Locate the cell with the specified text and output its [X, Y] center coordinate. 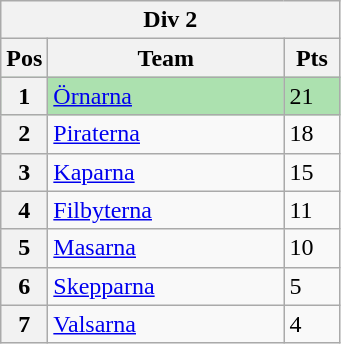
Div 2 [170, 20]
7 [24, 324]
Filbyterna [166, 210]
Pts [312, 58]
Pos [24, 58]
21 [312, 96]
1 [24, 96]
6 [24, 286]
15 [312, 172]
Piraterna [166, 134]
Masarna [166, 248]
18 [312, 134]
2 [24, 134]
11 [312, 210]
3 [24, 172]
Skepparna [166, 286]
Kaparna [166, 172]
Team [166, 58]
10 [312, 248]
Valsarna [166, 324]
Örnarna [166, 96]
